Return the [x, y] coordinate for the center point of the cell that contains the specified text.  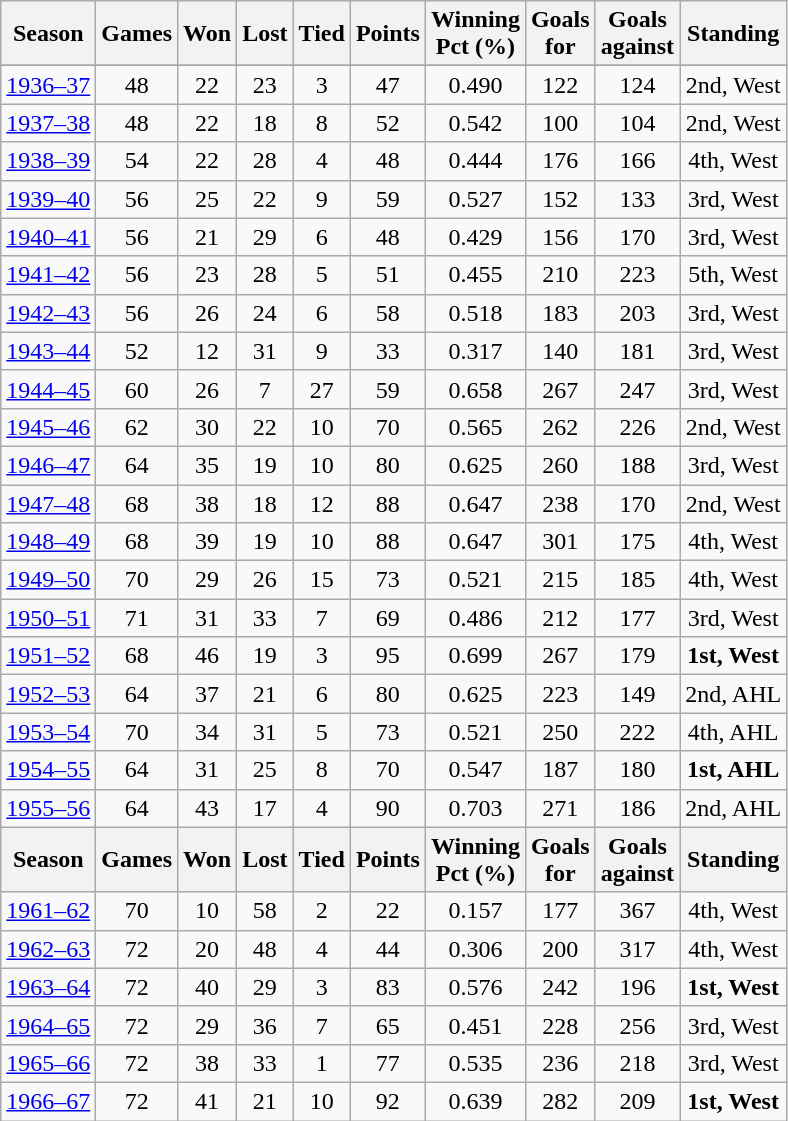
43 [208, 808]
65 [388, 1025]
0.444 [475, 161]
1961–62 [48, 911]
1947–48 [48, 503]
95 [388, 656]
0.576 [475, 987]
222 [637, 732]
1962–63 [48, 949]
1943–44 [48, 351]
1949–50 [48, 580]
0.542 [475, 123]
209 [637, 1101]
1964–65 [48, 1025]
92 [388, 1101]
0.547 [475, 770]
1951–52 [48, 656]
228 [560, 1025]
250 [560, 732]
196 [637, 987]
176 [560, 161]
1937–38 [48, 123]
188 [637, 465]
40 [208, 987]
282 [560, 1101]
367 [637, 911]
0.518 [475, 313]
46 [208, 656]
1952–53 [48, 694]
0.535 [475, 1063]
5th, West [734, 275]
35 [208, 465]
1953–54 [48, 732]
41 [208, 1101]
69 [388, 618]
140 [560, 351]
122 [560, 85]
1963–64 [48, 987]
256 [637, 1025]
1944–45 [48, 389]
60 [137, 389]
247 [637, 389]
24 [265, 313]
1938–39 [48, 161]
0.658 [475, 389]
0.639 [475, 1101]
20 [208, 949]
185 [637, 580]
238 [560, 503]
1942–43 [48, 313]
39 [208, 542]
27 [322, 389]
218 [637, 1063]
1st, AHL [734, 770]
54 [137, 161]
1945–46 [48, 427]
226 [637, 427]
0.455 [475, 275]
1950–51 [48, 618]
212 [560, 618]
1966–67 [48, 1101]
0.565 [475, 427]
271 [560, 808]
0.527 [475, 199]
181 [637, 351]
0.317 [475, 351]
51 [388, 275]
90 [388, 808]
0.703 [475, 808]
83 [388, 987]
210 [560, 275]
62 [137, 427]
0.490 [475, 85]
1941–42 [48, 275]
1954–55 [48, 770]
0.699 [475, 656]
1939–40 [48, 199]
100 [560, 123]
2 [322, 911]
1965–66 [48, 1063]
37 [208, 694]
186 [637, 808]
203 [637, 313]
36 [265, 1025]
180 [637, 770]
262 [560, 427]
156 [560, 237]
183 [560, 313]
1940–41 [48, 237]
317 [637, 949]
47 [388, 85]
1955–56 [48, 808]
1946–47 [48, 465]
215 [560, 580]
4th, AHL [734, 732]
104 [637, 123]
17 [265, 808]
152 [560, 199]
133 [637, 199]
0.306 [475, 949]
149 [637, 694]
1948–49 [48, 542]
1936–37 [48, 85]
44 [388, 949]
34 [208, 732]
124 [637, 85]
301 [560, 542]
166 [637, 161]
15 [322, 580]
0.451 [475, 1025]
0.157 [475, 911]
242 [560, 987]
0.486 [475, 618]
200 [560, 949]
260 [560, 465]
0.429 [475, 237]
71 [137, 618]
30 [208, 427]
175 [637, 542]
187 [560, 770]
179 [637, 656]
77 [388, 1063]
236 [560, 1063]
1 [322, 1063]
